Extract the [X, Y] coordinate from the center of the cell holding the provided text.  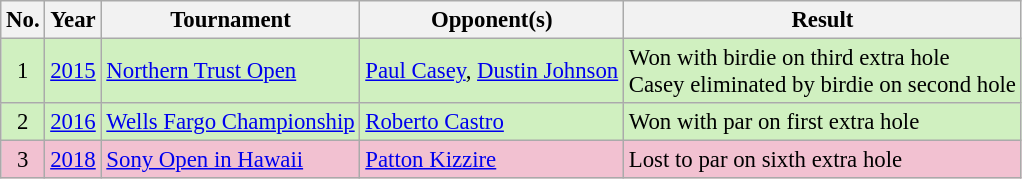
Sony Open in Hawaii [230, 160]
Tournament [230, 20]
No. [23, 20]
Lost to par on sixth extra hole [823, 160]
Year [73, 20]
Opponent(s) [492, 20]
Result [823, 20]
Wells Fargo Championship [230, 122]
2016 [73, 122]
Patton Kizzire [492, 160]
2 [23, 122]
Won with birdie on third extra holeCasey eliminated by birdie on second hole [823, 72]
2018 [73, 160]
Won with par on first extra hole [823, 122]
Paul Casey, Dustin Johnson [492, 72]
Northern Trust Open [230, 72]
1 [23, 72]
2015 [73, 72]
3 [23, 160]
Roberto Castro [492, 122]
